Provide the (X, Y) coordinate of the cell's center where the given text is located.  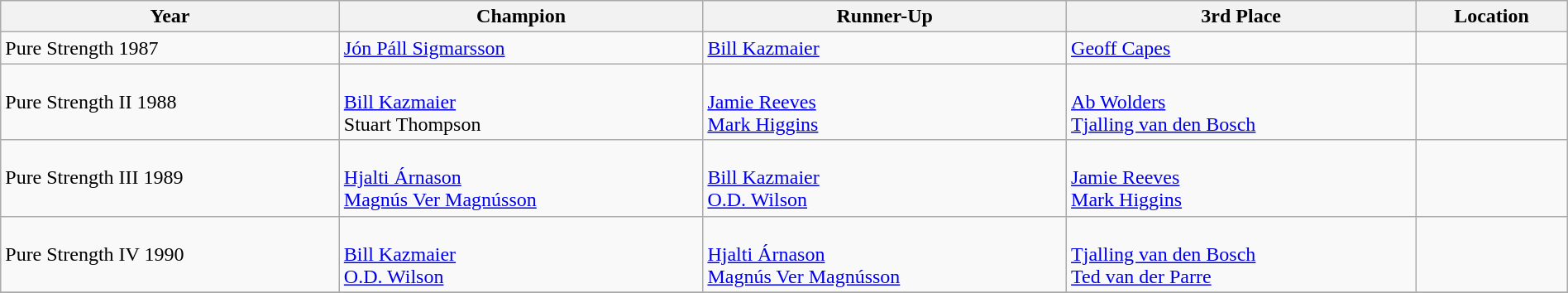
Ab WoldersTjalling van den Bosch (1241, 102)
Tjalling van den BoschTed van der Parre (1241, 254)
Geoff Capes (1241, 48)
Pure Strength II 1988 (170, 102)
Pure Strength IV 1990 (170, 254)
Pure Strength 1987 (170, 48)
Bill Kazmaier (885, 48)
3rd Place (1241, 17)
Jón Páll Sigmarsson (521, 48)
Bill KazmaierStuart Thompson (521, 102)
Champion (521, 17)
Year (170, 17)
Runner-Up (885, 17)
Pure Strength III 1989 (170, 178)
Location (1492, 17)
